Return the [x, y] coordinate for the center point of the cell that contains the specified text.  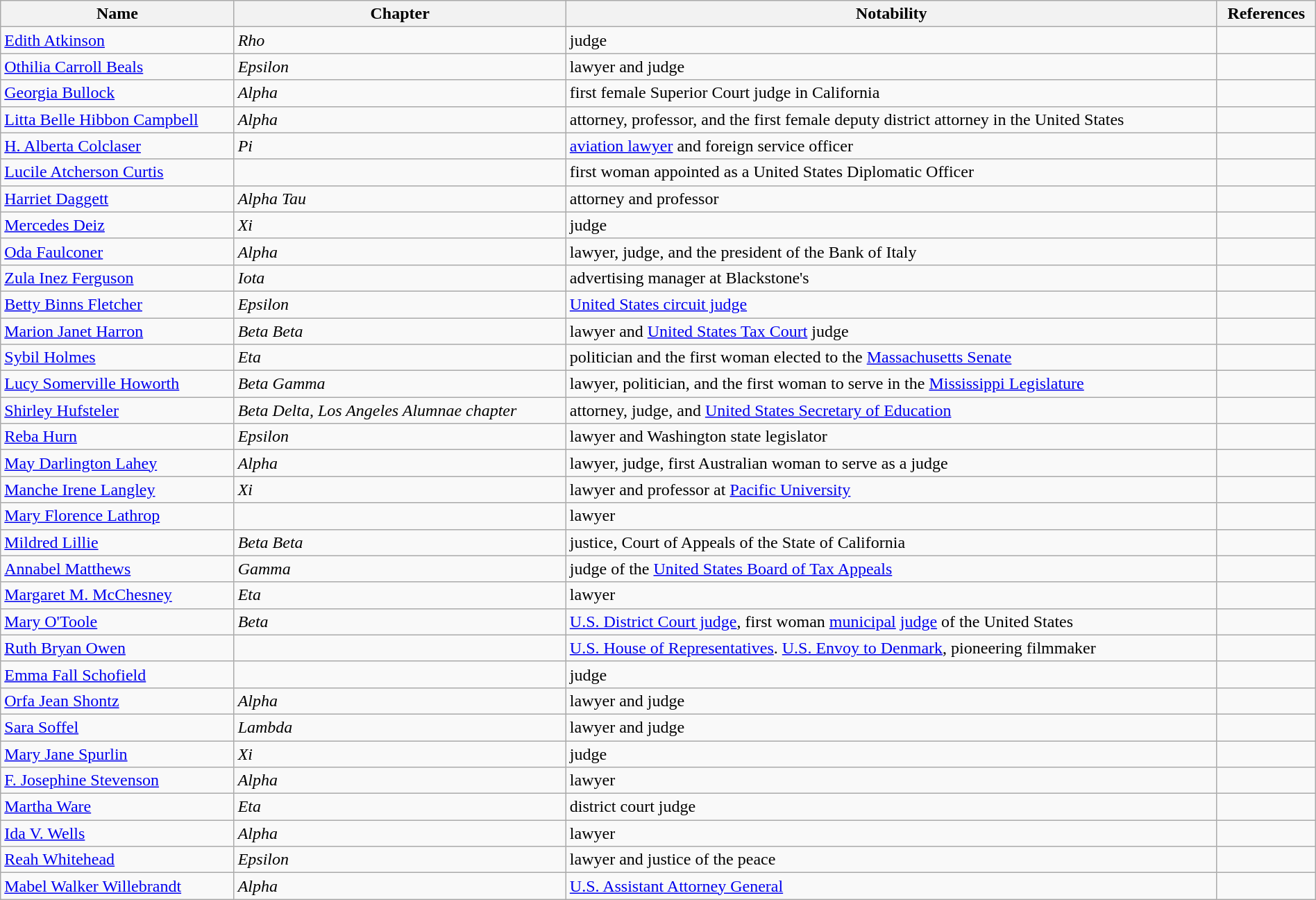
Mabel Walker Willebrandt [117, 886]
Edith Atkinson [117, 40]
Beta Gamma [400, 384]
Mary Florence Lathrop [117, 516]
advertising manager at Blackstone's [891, 278]
Mary O'Toole [117, 622]
Margaret M. McChesney [117, 595]
lawyer and Washington state legislator [891, 437]
Reah Whitehead [117, 860]
attorney and professor [891, 199]
F. Josephine Stevenson [117, 781]
justice, Court of Appeals of the State of California [891, 542]
Rho [400, 40]
Orfa Jean Shontz [117, 701]
Betty Binns Fletcher [117, 304]
Georgia Bullock [117, 93]
aviation lawyer and foreign service officer [891, 146]
lawyer, politician, and the first woman to serve in the Mississippi Legislature [891, 384]
Beta Delta, Los Angeles Alumnae chapter [400, 410]
Litta Belle Hibbon Campbell [117, 119]
Mildred Lillie [117, 542]
U.S. House of Representatives. U.S. Envoy to Denmark, pioneering filmmaker [891, 648]
Lucile Atcherson Curtis [117, 172]
U.S. Assistant Attorney General [891, 886]
attorney, professor, and the first female deputy district attorney in the United States [891, 119]
first female Superior Court judge in California [891, 93]
Martha Ware [117, 807]
Sara Soffel [117, 727]
Marion Janet Harron [117, 331]
judge of the United States Board of Tax Appeals [891, 569]
lawyer, judge, first Australian woman to serve as a judge [891, 463]
Mercedes Deiz [117, 225]
H. Alberta Colclaser [117, 146]
Ruth Bryan Owen [117, 648]
lawyer and justice of the peace [891, 860]
Lambda [400, 727]
U.S. District Court judge, first woman municipal judge of the United States [891, 622]
May Darlington Lahey [117, 463]
Notability [891, 14]
Name [117, 14]
Harriet Daggett [117, 199]
Othilia Carroll Beals [117, 67]
Iota [400, 278]
district court judge [891, 807]
Mary Jane Spurlin [117, 753]
Pi [400, 146]
Shirley Hufsteler [117, 410]
lawyer and United States Tax Court judge [891, 331]
lawyer, judge, and the president of the Bank of Italy [891, 251]
Emma Fall Schofield [117, 674]
Oda Faulconer [117, 251]
Sybil Holmes [117, 358]
Lucy Somerville Howorth [117, 384]
lawyer and professor at Pacific University [891, 490]
politician and the first woman elected to the Massachusetts Senate [891, 358]
Reba Hurn [117, 437]
Beta [400, 622]
United States circuit judge [891, 304]
References [1266, 14]
Zula Inez Ferguson [117, 278]
Manche Irene Langley [117, 490]
attorney, judge, and United States Secretary of Education [891, 410]
Ida V. Wells [117, 833]
first woman appointed as a United States Diplomatic Officer [891, 172]
Alpha Tau [400, 199]
Annabel Matthews [117, 569]
Gamma [400, 569]
Chapter [400, 14]
